From the cell containing the given text, extract its center point as [x, y] coordinate. 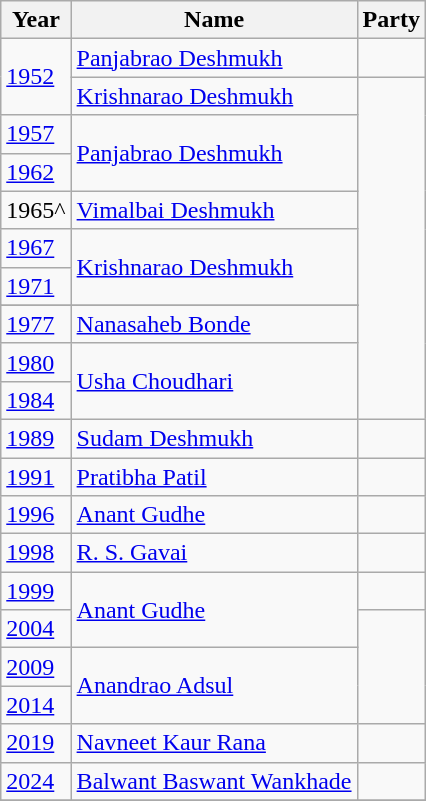
1991 [36, 477]
Year [36, 20]
Sudam Deshmukh [214, 438]
1971 [36, 286]
Balwant Baswant Wankhade [214, 781]
1980 [36, 362]
Party [391, 20]
Nanasaheb Bonde [214, 324]
2019 [36, 743]
2024 [36, 781]
1967 [36, 248]
1989 [36, 438]
Pratibha Patil [214, 477]
1952 [36, 77]
2004 [36, 629]
2014 [36, 705]
Vimalbai Deshmukh [214, 210]
1999 [36, 591]
Anandrao Adsul [214, 686]
1996 [36, 515]
1962 [36, 172]
Name [214, 20]
1957 [36, 134]
2009 [36, 667]
1965^ [36, 210]
1977 [36, 324]
Navneet Kaur Rana [214, 743]
1998 [36, 553]
1984 [36, 400]
Usha Choudhari [214, 381]
R. S. Gavai [214, 553]
